Search for the cell housing the specified text and yield its (x, y) center coordinate. 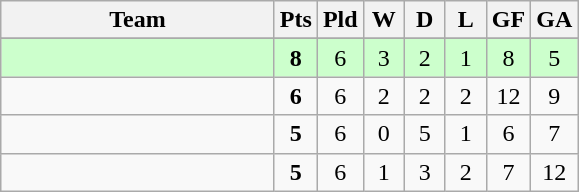
Pts (296, 20)
GF (508, 20)
D (424, 20)
Pld (340, 20)
GA (554, 20)
L (466, 20)
9 (554, 96)
Team (138, 20)
W (384, 20)
0 (384, 134)
